Return the (x, y) coordinate for the center point of the cell that contains the specified text.  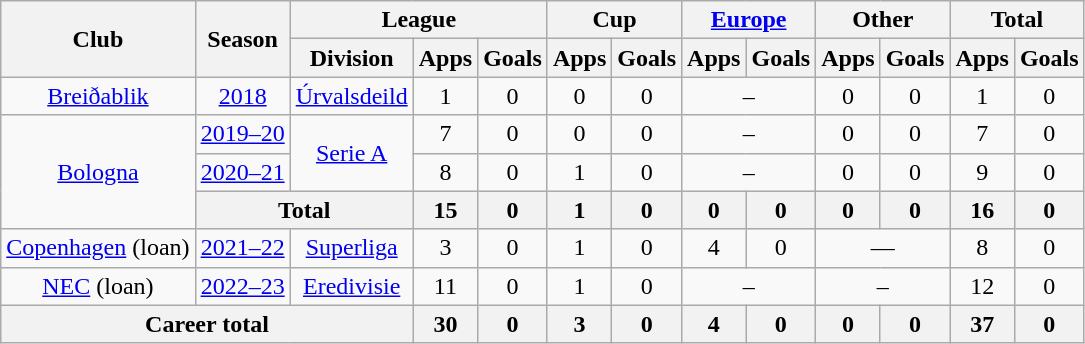
Copenhagen (loan) (98, 248)
12 (982, 286)
Serie A (352, 153)
Career total (207, 324)
Cup (614, 20)
— (883, 248)
Superliga (352, 248)
Eredivisie (352, 286)
League (418, 20)
16 (982, 210)
2021–22 (242, 248)
15 (445, 210)
2018 (242, 96)
Europe (749, 20)
37 (982, 324)
11 (445, 286)
2020–21 (242, 172)
Club (98, 39)
9 (982, 172)
Bologna (98, 172)
2022–23 (242, 286)
Season (242, 39)
Breiðablik (98, 96)
2019–20 (242, 134)
Division (352, 58)
Úrvalsdeild (352, 96)
30 (445, 324)
NEC (loan) (98, 286)
Other (883, 20)
